Capture the cell that displays the provided text and extract its (X, Y) central coordinate. 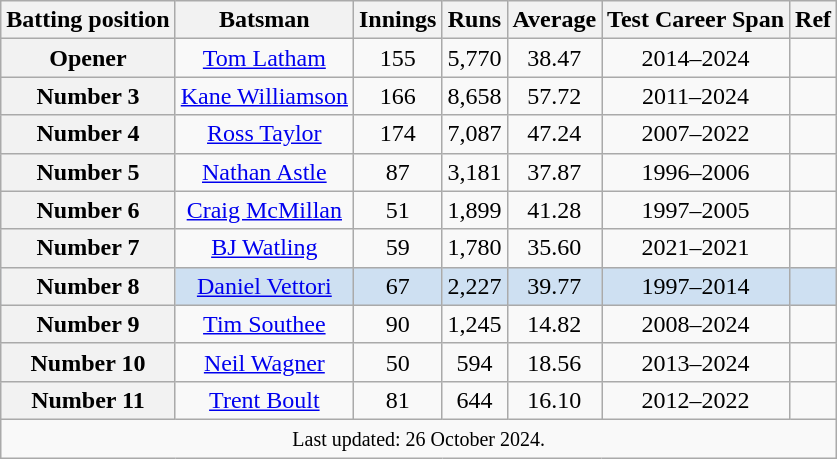
BJ Watling (264, 248)
2,227 (474, 286)
1997–2005 (696, 210)
Batting position (88, 20)
47.24 (554, 134)
2007–2022 (696, 134)
59 (397, 248)
1,780 (474, 248)
Nathan Astle (264, 172)
644 (474, 400)
8,658 (474, 96)
1,245 (474, 324)
Batsman (264, 20)
166 (397, 96)
Runs (474, 20)
Ross Taylor (264, 134)
2014–2024 (696, 58)
Number 11 (88, 400)
Last updated: 26 October 2024. (419, 438)
16.10 (554, 400)
Number 9 (88, 324)
81 (397, 400)
57.72 (554, 96)
Neil Wagner (264, 362)
Number 10 (88, 362)
35.60 (554, 248)
90 (397, 324)
Number 6 (88, 210)
38.47 (554, 58)
1996–2006 (696, 172)
3,181 (474, 172)
41.28 (554, 210)
Trent Boult (264, 400)
18.56 (554, 362)
2013–2024 (696, 362)
Opener (88, 58)
Innings (397, 20)
Tom Latham (264, 58)
2011–2024 (696, 96)
174 (397, 134)
1,899 (474, 210)
87 (397, 172)
Kane Williamson (264, 96)
2008–2024 (696, 324)
37.87 (554, 172)
155 (397, 58)
51 (397, 210)
50 (397, 362)
Craig McMillan (264, 210)
Number 5 (88, 172)
2021–2021 (696, 248)
Ref (814, 20)
Number 4 (88, 134)
5,770 (474, 58)
14.82 (554, 324)
Tim Southee (264, 324)
Number 8 (88, 286)
67 (397, 286)
Daniel Vettori (264, 286)
594 (474, 362)
Average (554, 20)
Number 7 (88, 248)
39.77 (554, 286)
7,087 (474, 134)
1997–2014 (696, 286)
Test Career Span (696, 20)
2012–2022 (696, 400)
Number 3 (88, 96)
